Detect which cell encompasses the target text, then output its [X, Y] center coordinate. 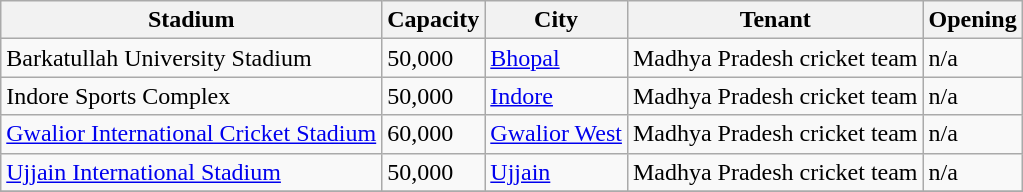
Ujjain [556, 172]
Barkatullah University Stadium [192, 58]
Opening [972, 20]
Gwalior International Cricket Stadium [192, 134]
Tenant [775, 20]
60,000 [434, 134]
Indore [556, 96]
Capacity [434, 20]
Stadium [192, 20]
Gwalior West [556, 134]
City [556, 20]
Bhopal [556, 58]
Ujjain International Stadium [192, 172]
Indore Sports Complex [192, 96]
